Capture the cell that displays the provided text and extract its (X, Y) central coordinate. 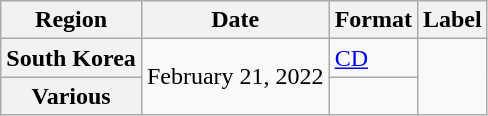
Region (72, 20)
Various (72, 96)
Label (452, 20)
South Korea (72, 58)
Date (235, 20)
February 21, 2022 (235, 77)
CD (373, 58)
Format (373, 20)
